Locate the cell with the specified text and output its [X, Y] center coordinate. 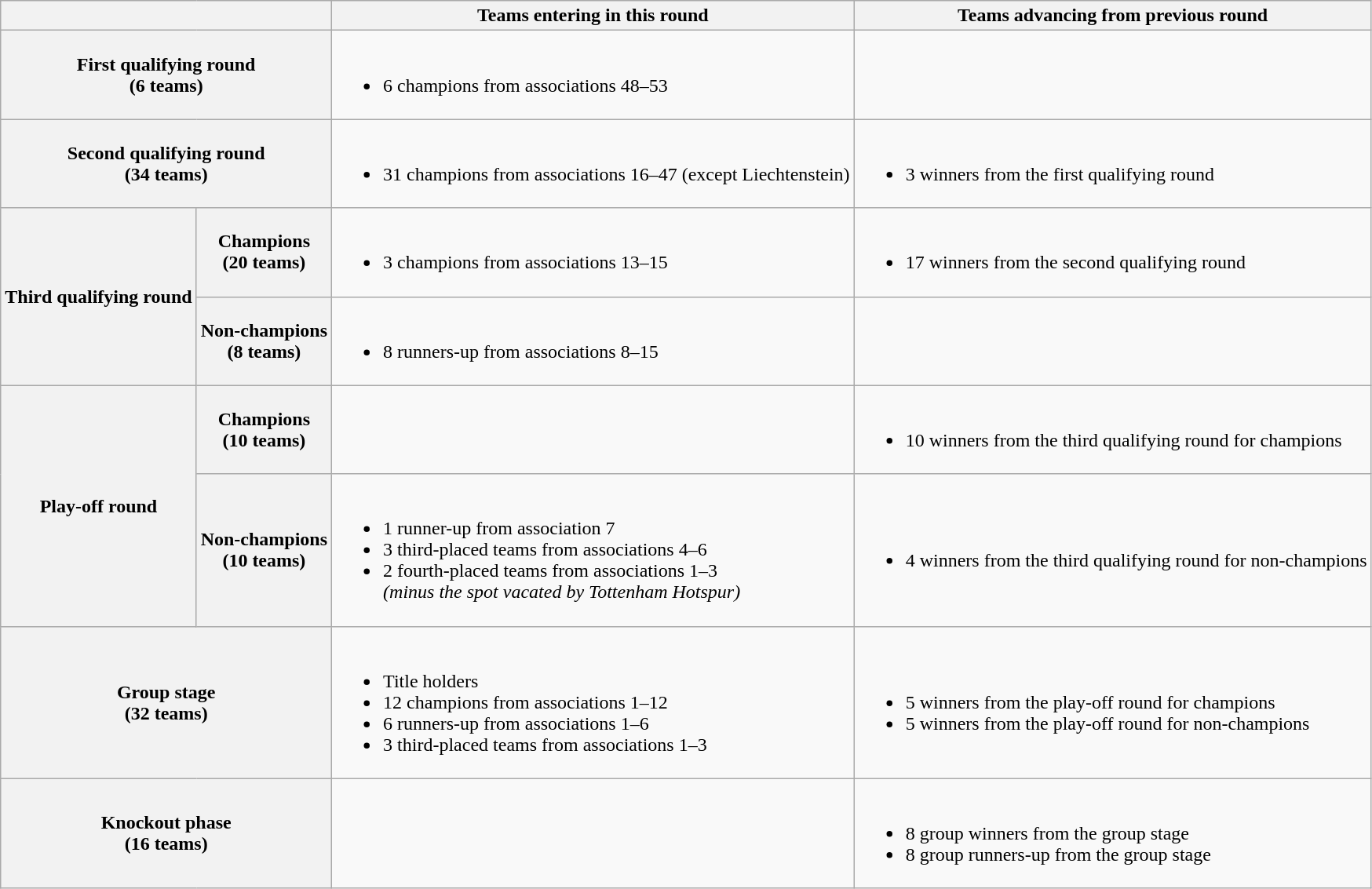
17 winners from the second qualifying round [1113, 253]
31 champions from associations 16–47 (except Liechtenstein) [593, 163]
Play-off round [99, 505]
Third qualifying round [99, 297]
5 winners from the play-off round for champions5 winners from the play-off round for non-champions [1113, 702]
Non-champions(8 teams) [264, 341]
Non-champions(10 teams) [264, 550]
Title holders12 champions from associations 1–126 runners-up from associations 1–63 third-placed teams from associations 1–3 [593, 702]
8 group winners from the group stage8 group runners-up from the group stage [1113, 833]
8 runners-up from associations 8–15 [593, 341]
3 champions from associations 13–15 [593, 253]
6 champions from associations 48–53 [593, 75]
3 winners from the first qualifying round [1113, 163]
Teams entering in this round [593, 16]
First qualifying round(6 teams) [166, 75]
Second qualifying round(34 teams) [166, 163]
Group stage(32 teams) [166, 702]
Knockout phase(16 teams) [166, 833]
Teams advancing from previous round [1113, 16]
Champions(10 teams) [264, 430]
Champions(20 teams) [264, 253]
4 winners from the third qualifying round for non-champions [1113, 550]
10 winners from the third qualifying round for champions [1113, 430]
